Scan for the cell matching the given text and deliver its (X, Y) coordinate at center. 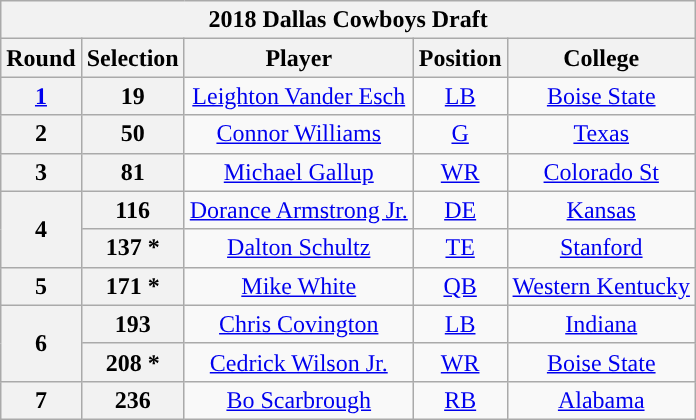
236 (132, 400)
Position (460, 58)
Connor Williams (298, 134)
Mike White (298, 286)
Alabama (601, 400)
College (601, 58)
DE (460, 210)
Kansas (601, 210)
2 (41, 134)
Player (298, 58)
7 (41, 400)
Cedrick Wilson Jr. (298, 362)
19 (132, 96)
116 (132, 210)
Texas (601, 134)
G (460, 134)
Michael Gallup (298, 172)
QB (460, 286)
TE (460, 248)
208 * (132, 362)
Chris Covington (298, 324)
Dorance Armstrong Jr. (298, 210)
1 (41, 96)
4 (41, 229)
81 (132, 172)
Selection (132, 58)
Colorado St (601, 172)
Leighton Vander Esch (298, 96)
171 * (132, 286)
193 (132, 324)
Indiana (601, 324)
3 (41, 172)
RB (460, 400)
Dalton Schultz (298, 248)
Stanford (601, 248)
2018 Dallas Cowboys Draft (348, 20)
50 (132, 134)
137 * (132, 248)
6 (41, 343)
Round (41, 58)
Western Kentucky (601, 286)
Bo Scarbrough (298, 400)
5 (41, 286)
